Determine the [X, Y] coordinate at the center of the cell enclosing the given text.  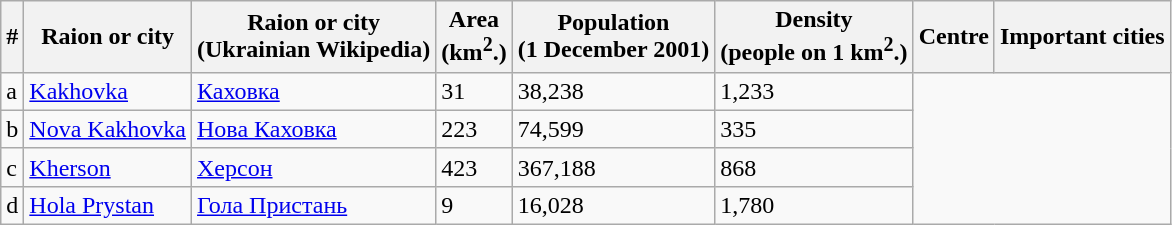
Kakhovka [108, 91]
31 [474, 91]
Hola Prystan [108, 205]
367,188 [614, 167]
d [12, 205]
Centre [954, 37]
223 [474, 129]
9 [474, 205]
38,238 [614, 91]
Гола Пристань [314, 205]
Raion or city(Ukrainian Wikipedia) [314, 37]
c [12, 167]
335 [814, 129]
Херсон [314, 167]
16,028 [614, 205]
Nova Kakhovka [108, 129]
# [12, 37]
423 [474, 167]
Population(1 December 2001) [614, 37]
Area(km2.) [474, 37]
a [12, 91]
Kherson [108, 167]
b [12, 129]
868 [814, 167]
Каховка [314, 91]
1,780 [814, 205]
1,233 [814, 91]
74,599 [614, 129]
Density(people on 1 km2.) [814, 37]
Raion or city [108, 37]
Important cities [1082, 37]
Нова Каховка [314, 129]
